Locate the cell with the specified text and output its [x, y] center coordinate. 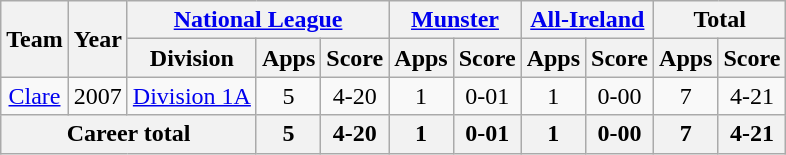
Year [98, 39]
Munster [455, 20]
Clare [35, 96]
Career total [129, 134]
2007 [98, 96]
National League [258, 20]
Division [192, 58]
Total [720, 20]
Team [35, 39]
Division 1A [192, 96]
All-Ireland [587, 20]
